Determine the [x, y] coordinate at the center of the cell enclosing the given text.  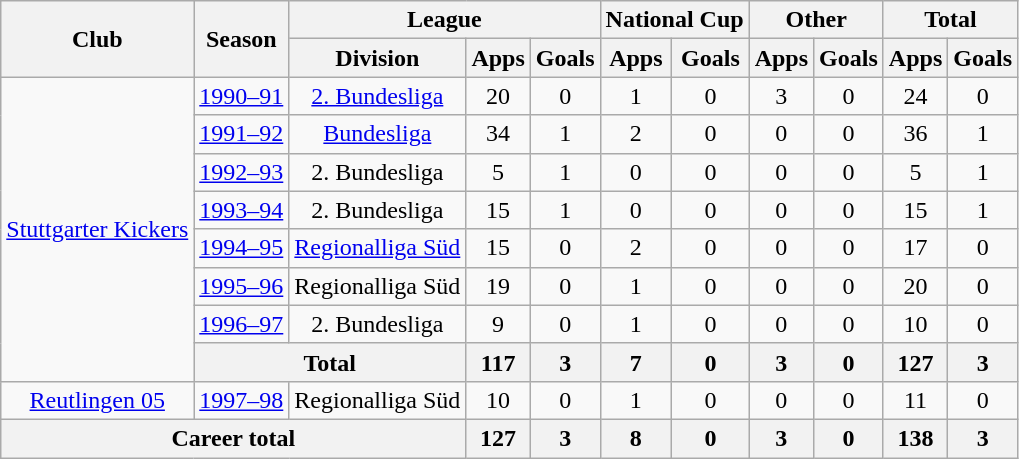
Season [242, 39]
1990–91 [242, 96]
1994–95 [242, 248]
1997–98 [242, 400]
1993–94 [242, 210]
Other [816, 20]
Division [378, 58]
Reutlingen 05 [98, 400]
Bundesliga [378, 134]
1992–93 [242, 172]
36 [915, 134]
19 [498, 286]
34 [498, 134]
Club [98, 39]
117 [498, 362]
Career total [234, 438]
Stuttgarter Kickers [98, 229]
1995–96 [242, 286]
9 [498, 324]
8 [636, 438]
17 [915, 248]
138 [915, 438]
National Cup [674, 20]
11 [915, 400]
1996–97 [242, 324]
24 [915, 96]
7 [636, 362]
1991–92 [242, 134]
League [444, 20]
